Locate the cell with the specified text and output its [x, y] center coordinate. 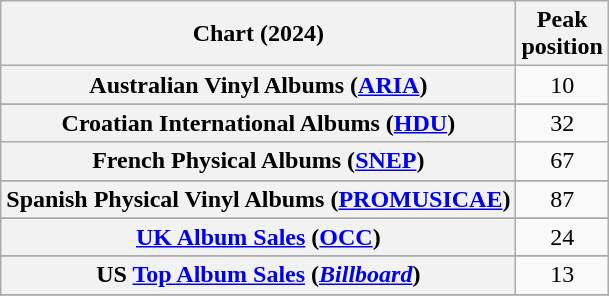
32 [562, 123]
24 [562, 237]
10 [562, 85]
Croatian International Albums (HDU) [258, 123]
French Physical Albums (SNEP) [258, 161]
Peakposition [562, 34]
UK Album Sales (OCC) [258, 237]
67 [562, 161]
87 [562, 199]
Australian Vinyl Albums (ARIA) [258, 85]
Spanish Physical Vinyl Albums (PROMUSICAE) [258, 199]
US Top Album Sales (Billboard) [258, 275]
13 [562, 275]
Chart (2024) [258, 34]
